Find where the given text appears and provide that cell's center as [x, y] coordinate. 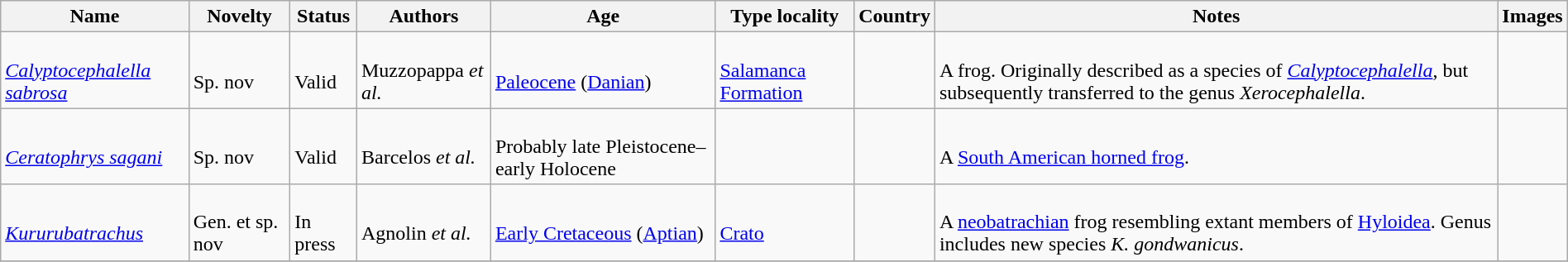
Country [895, 17]
A frog. Originally described as a species of Calyptocephalella, but subsequently transferred to the genus Xerocephalella. [1216, 70]
A South American horned frog. [1216, 146]
Age [602, 17]
Status [324, 17]
Calyptocephalella sabrosa [94, 70]
Muzzopappa et al. [423, 70]
Notes [1216, 17]
Agnolin et al. [423, 222]
Authors [423, 17]
A neobatrachian frog resembling extant members of Hyloidea. Genus includes new species K. gondwanicus. [1216, 222]
Images [1532, 17]
In press [324, 222]
Salamanca Formation [785, 70]
Early Cretaceous (Aptian) [602, 222]
Novelty [240, 17]
Name [94, 17]
Crato [785, 222]
Paleocene (Danian) [602, 70]
Barcelos et al. [423, 146]
Gen. et sp. nov [240, 222]
Type locality [785, 17]
Ceratophrys sagani [94, 146]
Probably late Pleistocene–early Holocene [602, 146]
Kururubatrachus [94, 222]
